Identify which cell holds the provided text, then report its (x, y) central coordinate. 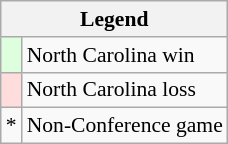
North Carolina loss (125, 90)
Non-Conference game (125, 126)
Legend (114, 19)
* (12, 126)
North Carolina win (125, 55)
